Identify which cell holds the provided text, then report its [X, Y] central coordinate. 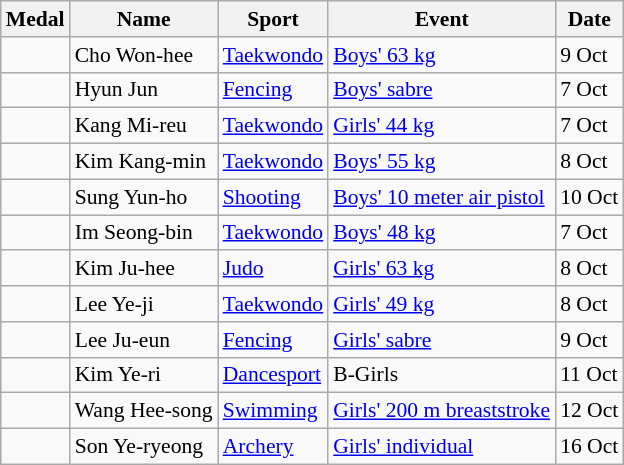
Kim Kang-min [144, 162]
Archery [274, 447]
Boys' 63 kg [442, 55]
Sung Yun-ho [144, 197]
Hyun Jun [144, 90]
Boys' 48 kg [442, 233]
Kim Ju-hee [144, 269]
Dancesport [274, 375]
Sport [274, 19]
Kang Mi-reu [144, 126]
Name [144, 19]
Boys' sabre [442, 90]
16 Oct [589, 447]
Cho Won-hee [144, 55]
12 Oct [589, 411]
Swimming [274, 411]
Son Ye-ryeong [144, 447]
Lee Ju-eun [144, 340]
Girls' individual [442, 447]
Girls' 63 kg [442, 269]
Boys' 10 meter air pistol [442, 197]
Lee Ye-ji [144, 304]
Shooting [274, 197]
Date [589, 19]
Kim Ye-ri [144, 375]
Wang Hee-song [144, 411]
Im Seong-bin [144, 233]
Medal [36, 19]
Girls' 49 kg [442, 304]
10 Oct [589, 197]
Girls' 200 m breaststroke [442, 411]
B-Girls [442, 375]
Event [442, 19]
Girls' sabre [442, 340]
Girls' 44 kg [442, 126]
11 Oct [589, 375]
Boys' 55 kg [442, 162]
Judo [274, 269]
